Locate the cell with the specified text and output its [x, y] center coordinate. 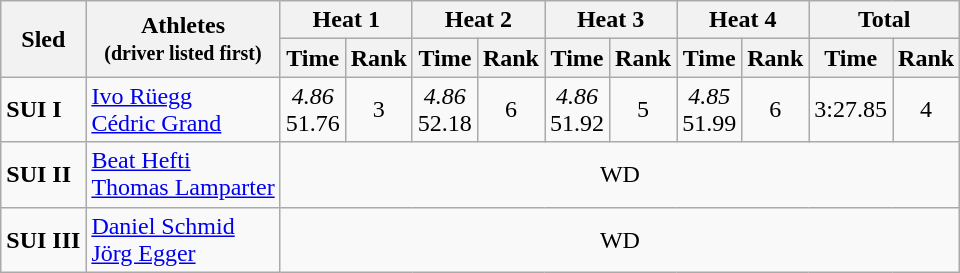
Athletes(driver listed first) [183, 39]
5 [644, 110]
SUI III [44, 240]
SUI II [44, 174]
Ivo RüeggCédric Grand [183, 110]
SUI I [44, 110]
Heat 4 [743, 20]
Heat 1 [346, 20]
Sled [44, 39]
Heat 2 [478, 20]
3 [378, 110]
4.8652.18 [444, 110]
Daniel SchmidJörg Egger [183, 240]
4.8651.76 [312, 110]
4 [926, 110]
4.8651.92 [576, 110]
4.8551.99 [710, 110]
Total [884, 20]
3:27.85 [851, 110]
Beat HeftiThomas Lamparter [183, 174]
Heat 3 [610, 20]
